Find where the given text appears and provide that cell's center as [x, y] coordinate. 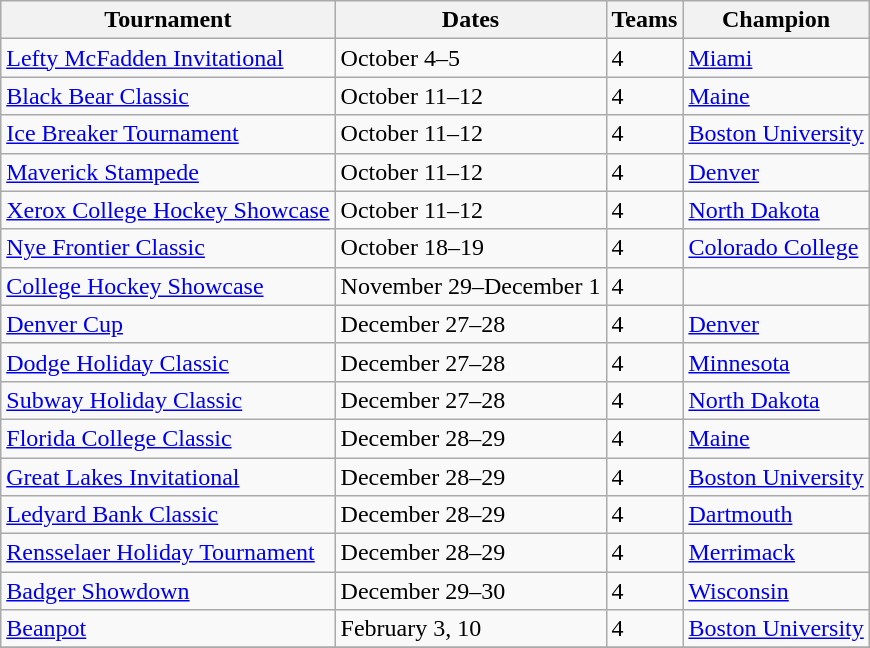
Great Lakes Invitational [168, 477]
November 29–December 1 [470, 286]
Dodge Holiday Classic [168, 362]
October 18–19 [470, 248]
Miami [776, 58]
Tournament [168, 20]
Xerox College Hockey Showcase [168, 210]
Beanpot [168, 629]
Champion [776, 20]
Minnesota [776, 362]
Maverick Stampede [168, 172]
College Hockey Showcase [168, 286]
Nye Frontier Classic [168, 248]
Teams [644, 20]
Lefty McFadden Invitational [168, 58]
Subway Holiday Classic [168, 400]
Rensselaer Holiday Tournament [168, 553]
Dartmouth [776, 515]
Badger Showdown [168, 591]
Ledyard Bank Classic [168, 515]
Dates [470, 20]
Colorado College [776, 248]
Wisconsin [776, 591]
Black Bear Classic [168, 96]
February 3, 10 [470, 629]
Florida College Classic [168, 438]
Merrimack [776, 553]
Ice Breaker Tournament [168, 134]
October 4–5 [470, 58]
Denver Cup [168, 324]
December 29–30 [470, 591]
